Determine the [X, Y] coordinate at the center of the cell enclosing the given text.  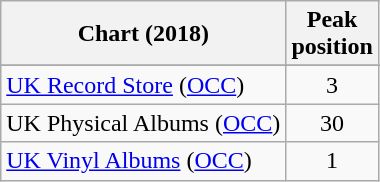
30 [332, 123]
Chart (2018) [144, 34]
UK Record Store (OCC) [144, 85]
3 [332, 85]
1 [332, 161]
UK Vinyl Albums (OCC) [144, 161]
Peakposition [332, 34]
UK Physical Albums (OCC) [144, 123]
